Detect which cell encompasses the target text, then output its [X, Y] center coordinate. 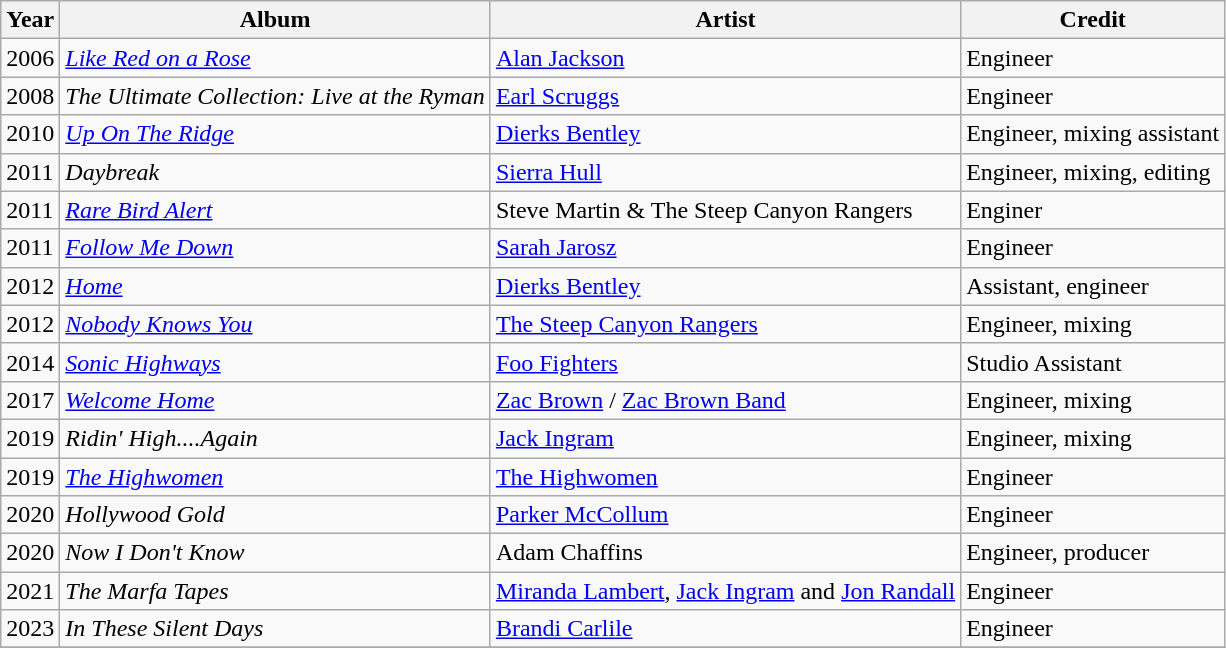
Parker McCollum [725, 515]
Follow Me Down [276, 248]
Foo Fighters [725, 362]
Enginer [1093, 210]
Daybreak [276, 172]
Like Red on a Rose [276, 58]
Sierra Hull [725, 172]
2021 [30, 591]
Engineer, producer [1093, 553]
Studio Assistant [1093, 362]
Miranda Lambert, Jack Ingram and Jon Randall [725, 591]
Home [276, 286]
Alan Jackson [725, 58]
2006 [30, 58]
Engineer, mixing assistant [1093, 134]
2014 [30, 362]
Jack Ingram [725, 438]
Welcome Home [276, 400]
Engineer, mixing, editing [1093, 172]
Hollywood Gold [276, 515]
The Steep Canyon Rangers [725, 324]
2023 [30, 629]
The Ultimate Collection: Live at the Ryman [276, 96]
Brandi Carlile [725, 629]
Assistant, engineer [1093, 286]
The Marfa Tapes [276, 591]
2017 [30, 400]
Sarah Jarosz [725, 248]
Adam Chaffins [725, 553]
Rare Bird Alert [276, 210]
Now I Don't Know [276, 553]
Earl Scruggs [725, 96]
Sonic Highways [276, 362]
Zac Brown / Zac Brown Band [725, 400]
Up On The Ridge [276, 134]
Nobody Knows You [276, 324]
2010 [30, 134]
Year [30, 20]
Steve Martin & The Steep Canyon Rangers [725, 210]
Artist [725, 20]
Album [276, 20]
Ridin' High....Again [276, 438]
Credit [1093, 20]
In These Silent Days [276, 629]
2008 [30, 96]
